Determine the (x, y) coordinate at the center of the cell enclosing the given text.  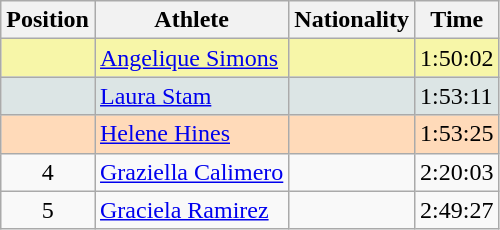
4 (48, 172)
2:49:27 (457, 210)
Graciela Ramirez (191, 210)
1:50:02 (457, 58)
Time (457, 20)
5 (48, 210)
Graziella Calimero (191, 172)
1:53:25 (457, 134)
Nationality (352, 20)
Angelique Simons (191, 58)
2:20:03 (457, 172)
1:53:11 (457, 96)
Position (48, 20)
Athlete (191, 20)
Laura Stam (191, 96)
Helene Hines (191, 134)
